From the cell containing the given text, extract its center point as [X, Y] coordinate. 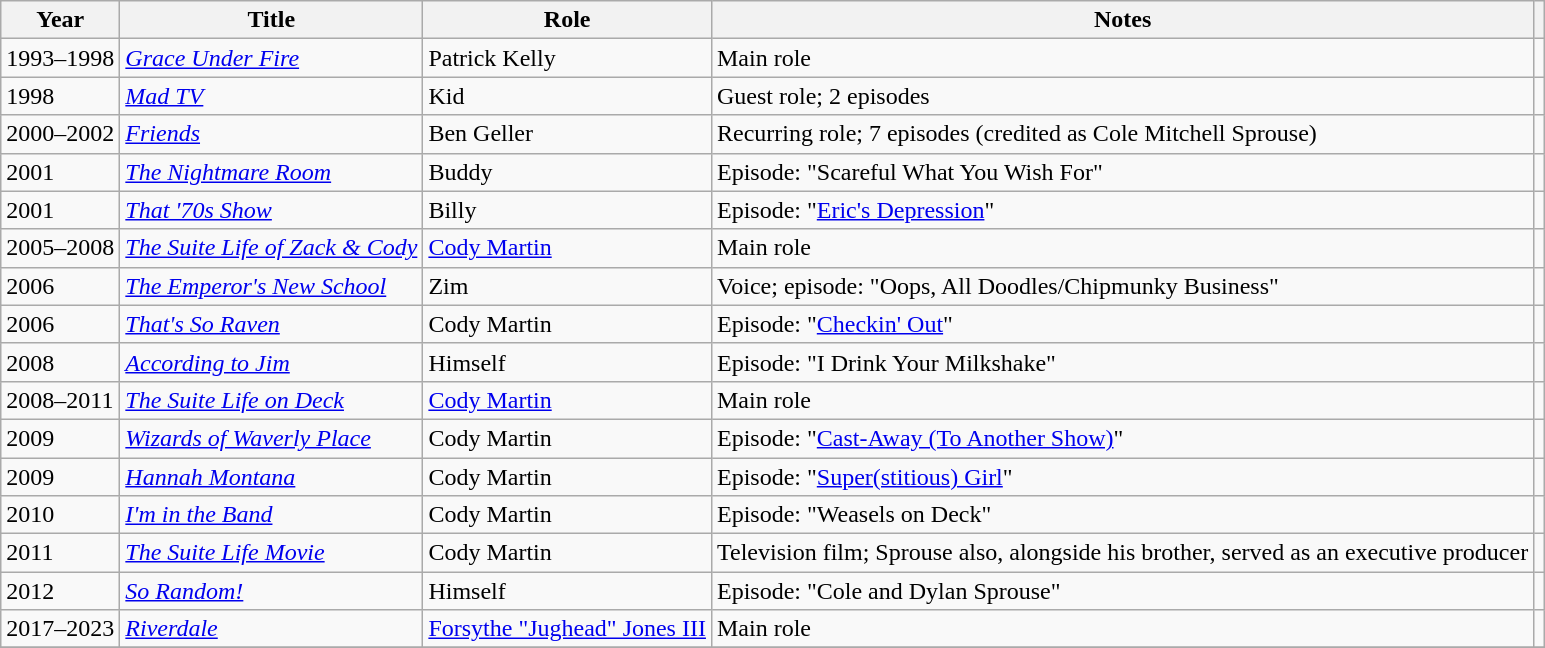
2012 [60, 591]
1998 [60, 96]
Year [60, 20]
That '70s Show [272, 210]
Notes [1122, 20]
The Suite Life Movie [272, 553]
According to Jim [272, 362]
So Random! [272, 591]
I'm in the Band [272, 515]
2011 [60, 553]
The Suite Life of Zack & Cody [272, 248]
Riverdale [272, 629]
Episode: "Eric's Depression" [1122, 210]
Wizards of Waverly Place [272, 438]
Grace Under Fire [272, 58]
The Emperor's New School [272, 286]
Hannah Montana [272, 477]
The Nightmare Room [272, 172]
Ben Geller [568, 134]
Forsythe "Jughead" Jones III [568, 629]
Episode: "Cole and Dylan Sprouse" [1122, 591]
Role [568, 20]
Patrick Kelly [568, 58]
2000–2002 [60, 134]
2008–2011 [60, 400]
Episode: "Checkin' Out" [1122, 324]
Title [272, 20]
Friends [272, 134]
Episode: "Scareful What You Wish For" [1122, 172]
Episode: "Super(stitious) Girl" [1122, 477]
The Suite Life on Deck [272, 400]
Episode: "Weasels on Deck" [1122, 515]
Episode: "Cast-Away (To Another Show)" [1122, 438]
Episode: "I Drink Your Milkshake" [1122, 362]
2008 [60, 362]
Mad TV [272, 96]
That's So Raven [272, 324]
Billy [568, 210]
Kid [568, 96]
Voice; episode: "Oops, All Doodles/Chipmunky Business" [1122, 286]
2005–2008 [60, 248]
Buddy [568, 172]
Guest role; 2 episodes [1122, 96]
2010 [60, 515]
1993–1998 [60, 58]
Television film; Sprouse also, alongside his brother, served as an executive producer [1122, 553]
2017–2023 [60, 629]
Recurring role; 7 episodes (credited as Cole Mitchell Sprouse) [1122, 134]
Zim [568, 286]
